From the cell containing the given text, extract its center point as (x, y) coordinate. 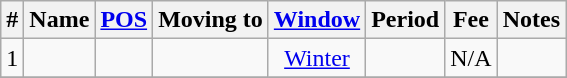
Fee (471, 20)
1 (12, 58)
Period (406, 20)
Winter (316, 58)
POS (124, 20)
Moving to (211, 20)
Notes (531, 20)
N/A (471, 58)
Name (60, 20)
# (12, 20)
Window (316, 20)
